Output the (X, Y) coordinate of the center of the cell containing the given text.  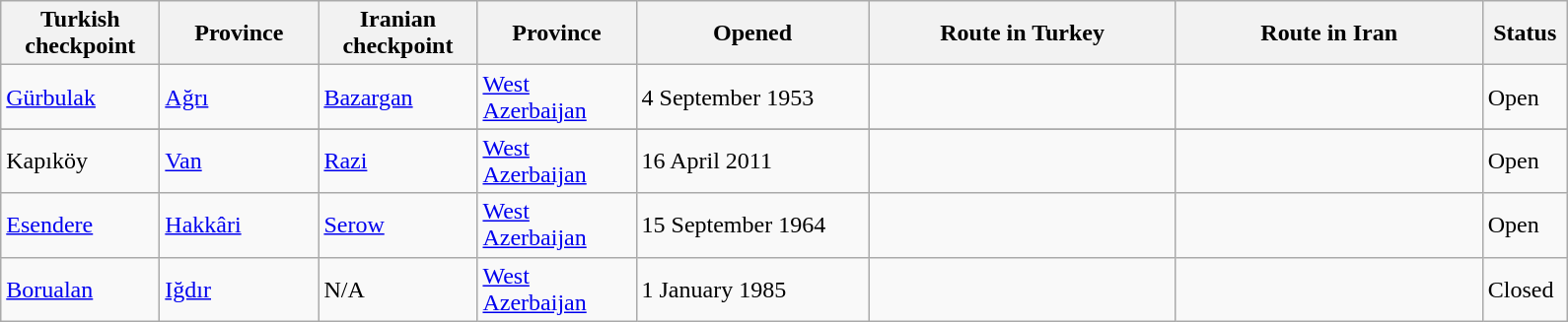
Status (1525, 33)
16 April 2011 (752, 161)
Iranian checkpoint (398, 33)
1 January 1985 (752, 290)
Route in Turkey (1022, 33)
Razi (398, 161)
Van (239, 161)
4 September 1953 (752, 97)
Iğdır (239, 290)
Serow (398, 225)
Route in Iran (1329, 33)
15 September 1964 (752, 225)
Borualan (81, 290)
Gürbulak (81, 97)
Bazargan (398, 97)
N/A (398, 290)
Hakkâri (239, 225)
Kapıköy (81, 161)
Opened (752, 33)
Ağrı (239, 97)
Closed (1525, 290)
Esendere (81, 225)
Turkish checkpoint (81, 33)
